For the text-containing cell, return its midpoint in (X, Y) coordinate format. 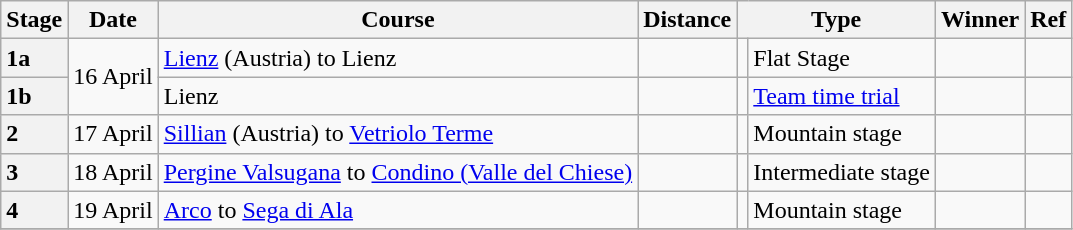
Intermediate stage (842, 172)
1b (34, 96)
Lienz (Austria) to Lienz (398, 58)
17 April (113, 134)
Arco to Sega di Ala (398, 210)
Date (113, 20)
Ref (1048, 20)
Distance (688, 20)
Winner (980, 20)
3 (34, 172)
2 (34, 134)
Pergine Valsugana to Condino (Valle del Chiese) (398, 172)
18 April (113, 172)
Flat Stage (842, 58)
Sillian (Austria) to Vetriolo Terme (398, 134)
Lienz (398, 96)
1a (34, 58)
4 (34, 210)
19 April (113, 210)
Stage (34, 20)
Team time trial (842, 96)
Type (836, 20)
Course (398, 20)
16 April (113, 77)
